Return [x, y] of the center of cell containing provided text 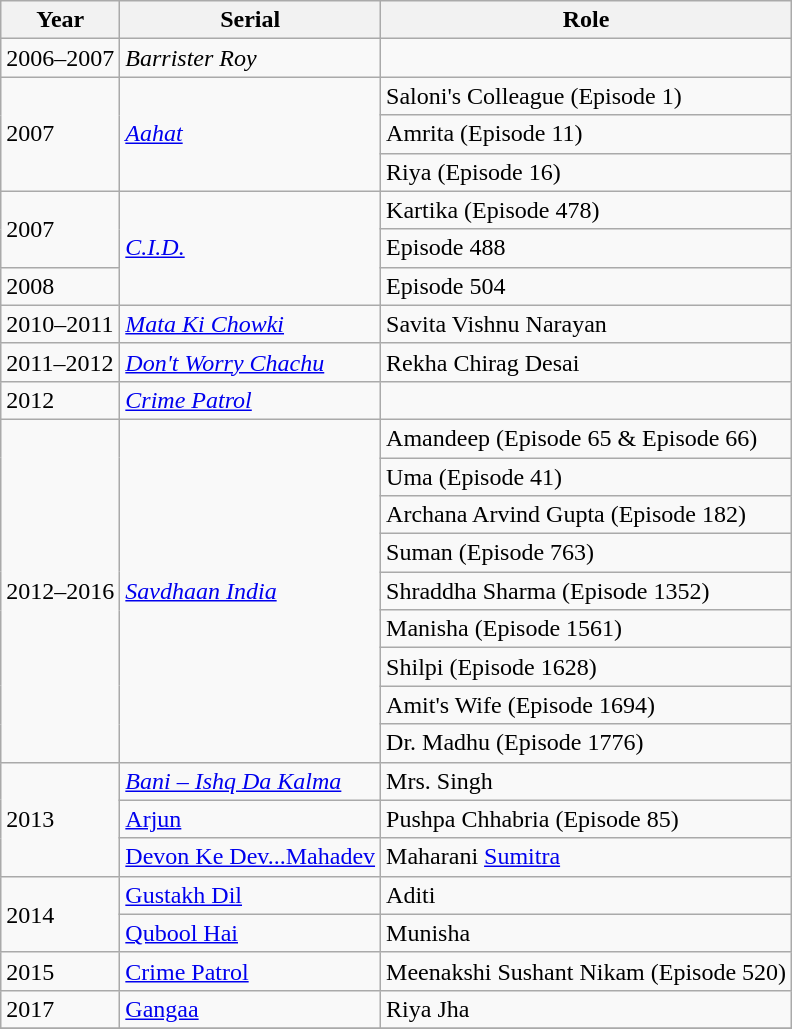
2011–2012 [60, 362]
2015 [60, 971]
2014 [60, 914]
Shraddha Sharma (Episode 1352) [586, 591]
2012–2016 [60, 590]
Gangaa [250, 1009]
2012 [60, 400]
Serial [250, 20]
Maharani Sumitra [586, 857]
Amrita (Episode 11) [586, 134]
Uma (Episode 41) [586, 477]
2013 [60, 819]
2006–2007 [60, 58]
Savita Vishnu Narayan [586, 324]
Rekha Chirag Desai [586, 362]
Munisha [586, 933]
Meenakshi Sushant Nikam (Episode 520) [586, 971]
2010–2011 [60, 324]
Mata Ki Chowki [250, 324]
Bani – Ishq Da Kalma [250, 781]
Aahat [250, 134]
Pushpa Chhabria (Episode 85) [586, 819]
Dr. Madhu (Episode 1776) [586, 743]
Riya Jha [586, 1009]
Barrister Roy [250, 58]
Year [60, 20]
Kartika (Episode 478) [586, 210]
Arjun [250, 819]
Archana Arvind Gupta (Episode 182) [586, 515]
Savdhaan India [250, 590]
Episode 488 [586, 248]
Amit's Wife (Episode 1694) [586, 705]
Gustakh Dil [250, 895]
Qubool Hai [250, 933]
Mrs. Singh [586, 781]
2017 [60, 1009]
C.I.D. [250, 248]
Episode 504 [586, 286]
Role [586, 20]
Saloni's Colleague (Episode 1) [586, 96]
Suman (Episode 763) [586, 553]
Amandeep (Episode 65 & Episode 66) [586, 438]
Shilpi (Episode 1628) [586, 667]
Don't Worry Chachu [250, 362]
2008 [60, 286]
Manisha (Episode 1561) [586, 629]
Riya (Episode 16) [586, 172]
Devon Ke Dev...Mahadev [250, 857]
Aditi [586, 895]
